Capture the cell that displays the provided text and extract its (x, y) central coordinate. 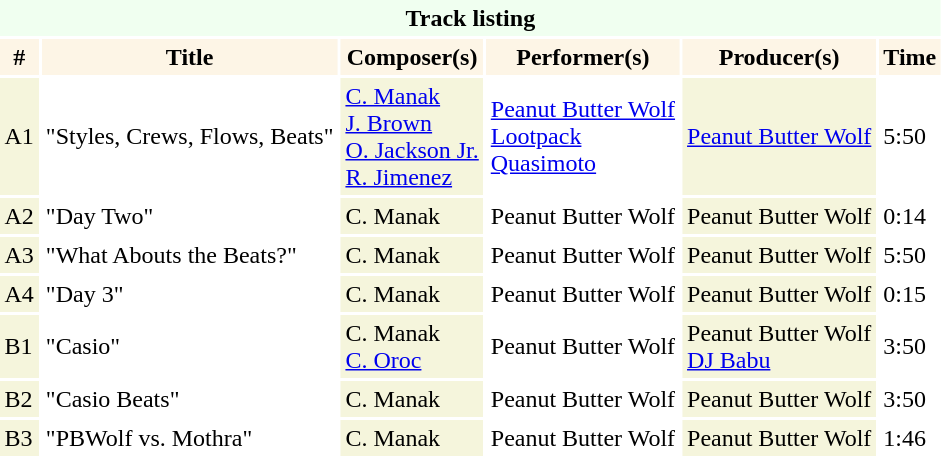
Peanut Butter WolfLootpackQuasimoto (582, 136)
"What Abouts the Beats?" (190, 255)
"PBWolf vs. Mothra" (190, 438)
0:15 (910, 294)
A4 (19, 294)
Track listing (470, 18)
B1 (19, 346)
C. ManakJ. BrownO. Jackson Jr.R. Jimenez (412, 136)
Producer(s) (780, 57)
A2 (19, 216)
"Casio" (190, 346)
B2 (19, 399)
"Day 3" (190, 294)
Time (910, 57)
Title (190, 57)
0:14 (910, 216)
A3 (19, 255)
Performer(s) (582, 57)
# (19, 57)
1:46 (910, 438)
"Casio Beats" (190, 399)
Peanut Butter WolfDJ Babu (780, 346)
C. ManakC. Oroc (412, 346)
Composer(s) (412, 57)
A1 (19, 136)
"Day Two" (190, 216)
B3 (19, 438)
"Styles, Crews, Flows, Beats" (190, 136)
